For the text-containing cell, return its midpoint in [x, y] coordinate format. 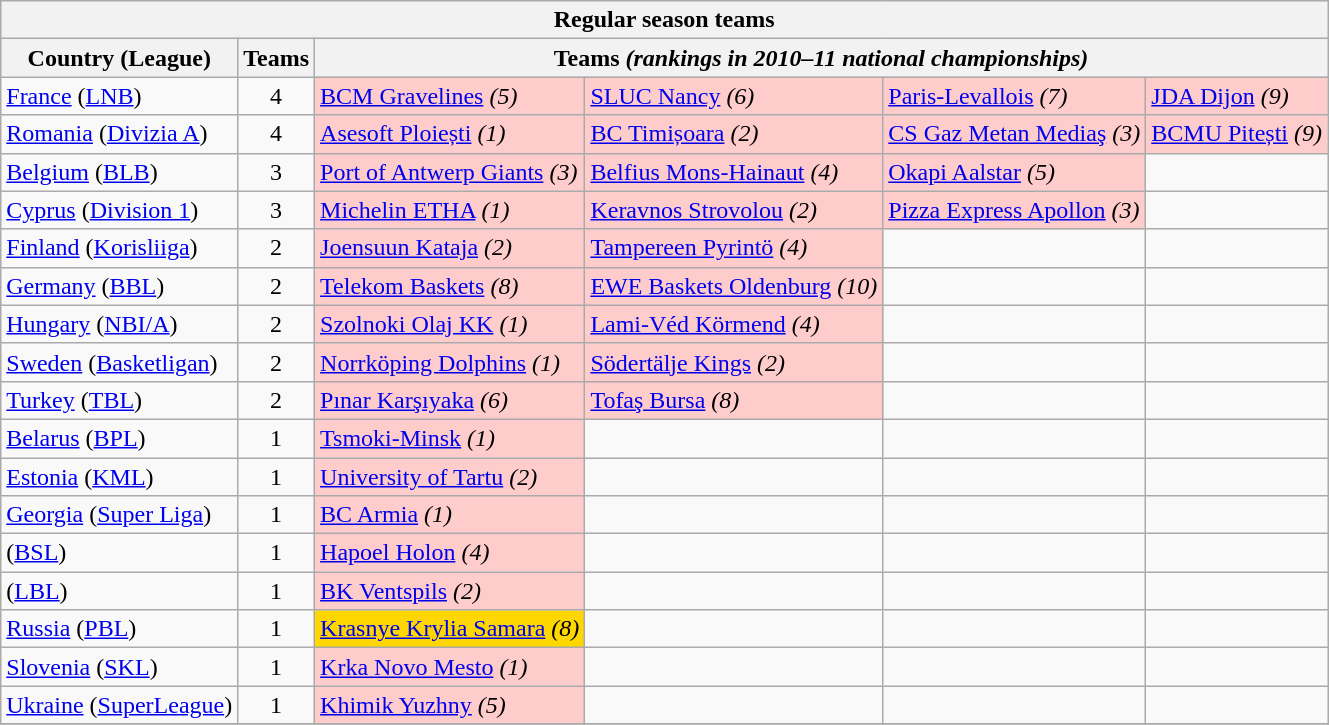
Finland (Korisliiga) [120, 248]
Tampereen Pyrintö (4) [734, 248]
EWE Baskets Oldenburg (10) [734, 286]
Cyprus (Division 1) [120, 210]
Norrköping Dolphins (1) [450, 362]
Belarus (BPL) [120, 438]
(BSL) [120, 553]
Hapoel Holon (4) [450, 553]
Belfius Mons-Hainaut (4) [734, 172]
Port of Antwerp Giants (3) [450, 172]
Tofaş Bursa (8) [734, 400]
Regular season teams [664, 20]
Krka Novo Mesto (1) [450, 667]
Estonia (KML) [120, 477]
Ukraine (SuperLeague) [120, 705]
BC Timișoara (2) [734, 134]
Hungary (NBI/A) [120, 324]
Country (League) [120, 58]
BCM Gravelines (5) [450, 96]
Asesoft Ploiești (1) [450, 134]
Turkey (TBL) [120, 400]
BC Armia (1) [450, 515]
Slovenia (SKL) [120, 667]
Russia (PBL) [120, 629]
Germany (BBL) [120, 286]
Lami-Véd Körmend (4) [734, 324]
University of Tartu (2) [450, 477]
BK Ventspils (2) [450, 591]
Sweden (Basketligan) [120, 362]
Paris-Levallois (7) [1014, 96]
SLUC Nancy (6) [734, 96]
Georgia (Super Liga) [120, 515]
Telekom Baskets (8) [450, 286]
Joensuun Kataja (2) [450, 248]
Michelin ETHA (1) [450, 210]
Pizza Express Apollon (3) [1014, 210]
Pınar Karşıyaka (6) [450, 400]
(LBL) [120, 591]
Okapi Aalstar (5) [1014, 172]
Keravnos Strovolou (2) [734, 210]
Teams (rankings in 2010–11 national championships) [822, 58]
France (LNB) [120, 96]
Belgium (BLB) [120, 172]
JDA Dijon (9) [1237, 96]
Romania (Divizia A) [120, 134]
Tsmoki-Minsk (1) [450, 438]
Krasnye Krylia Samara (8) [450, 629]
CS Gaz Metan Mediaş (3) [1014, 134]
Khimik Yuzhny (5) [450, 705]
Teams [276, 58]
BCMU Pitești (9) [1237, 134]
Szolnoki Olaj KK (1) [450, 324]
Södertälje Kings (2) [734, 362]
